Provide the [X, Y] coordinate of the cell's center where the given text is located.  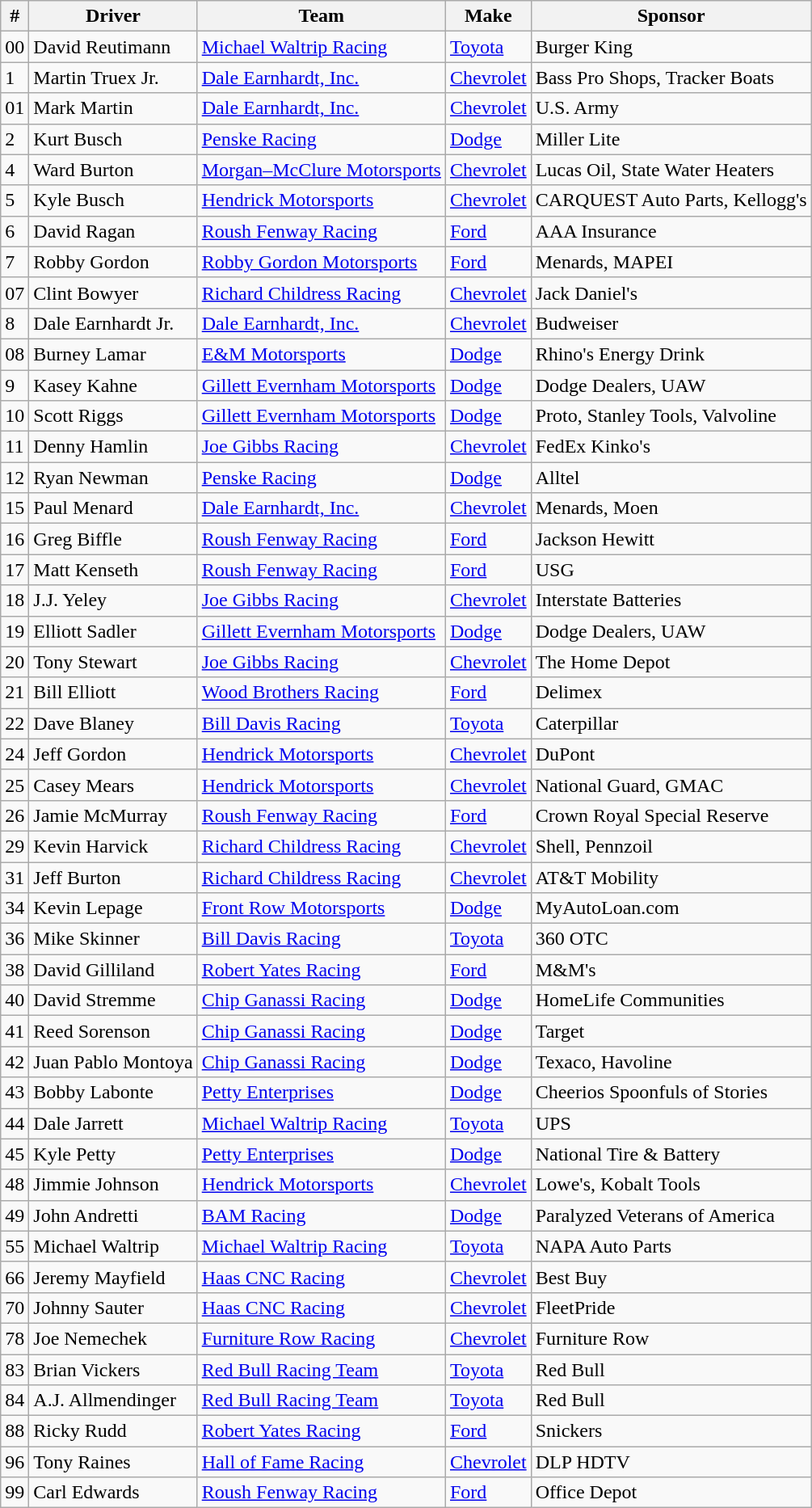
21 [15, 693]
UPS [671, 1123]
2 [15, 139]
Delimex [671, 693]
16 [15, 539]
M&M's [671, 970]
Reed Sorenson [113, 1031]
4 [15, 170]
Hall of Fame Racing [322, 1462]
20 [15, 662]
24 [15, 754]
Proto, Stanley Tools, Valvoline [671, 416]
Budweiser [671, 323]
Menards, MAPEI [671, 262]
45 [15, 1154]
MyAutoLoan.com [671, 908]
Kyle Petty [113, 1154]
48 [15, 1185]
Office Depot [671, 1493]
Wood Brothers Racing [322, 693]
42 [15, 1062]
Interstate Batteries [671, 600]
Team [322, 16]
1 [15, 78]
Robby Gordon [113, 262]
Michael Waltrip [113, 1246]
Best Buy [671, 1277]
41 [15, 1031]
Kyle Busch [113, 200]
Carl Edwards [113, 1493]
Jeremy Mayfield [113, 1277]
Martin Truex Jr. [113, 78]
17 [15, 570]
Tony Stewart [113, 662]
01 [15, 108]
Kevin Harvick [113, 846]
Jack Daniel's [671, 293]
Ricky Rudd [113, 1431]
Elliott Sadler [113, 631]
31 [15, 877]
19 [15, 631]
99 [15, 1493]
96 [15, 1462]
84 [15, 1401]
Jamie McMurray [113, 815]
Matt Kenseth [113, 570]
Kurt Busch [113, 139]
Rhino's Energy Drink [671, 354]
Sponsor [671, 16]
Jeff Burton [113, 877]
Lucas Oil, State Water Heaters [671, 170]
FleetPride [671, 1308]
Casey Mears [113, 785]
Robby Gordon Motorsports [322, 262]
# [15, 16]
Paul Menard [113, 508]
A.J. Allmendinger [113, 1401]
Clint Bowyer [113, 293]
Make [488, 16]
Furniture Row [671, 1338]
E&M Motorsports [322, 354]
Cheerios Spoonfuls of Stories [671, 1093]
U.S. Army [671, 108]
Alltel [671, 478]
Paralyzed Veterans of America [671, 1215]
John Andretti [113, 1215]
Crown Royal Special Reserve [671, 815]
Mark Martin [113, 108]
07 [15, 293]
David Stremme [113, 1000]
Front Row Motorsports [322, 908]
DLP HDTV [671, 1462]
9 [15, 385]
Burney Lamar [113, 354]
00 [15, 47]
18 [15, 600]
Kevin Lepage [113, 908]
Kasey Kahne [113, 385]
38 [15, 970]
USG [671, 570]
Scott Riggs [113, 416]
Juan Pablo Montoya [113, 1062]
Target [671, 1031]
Bass Pro Shops, Tracker Boats [671, 78]
40 [15, 1000]
08 [15, 354]
Furniture Row Racing [322, 1338]
44 [15, 1123]
78 [15, 1338]
David Gilliland [113, 970]
David Ragan [113, 231]
Jeff Gordon [113, 754]
Brian Vickers [113, 1370]
360 OTC [671, 939]
HomeLife Communities [671, 1000]
Denny Hamlin [113, 447]
Miller Lite [671, 139]
BAM Racing [322, 1215]
Johnny Sauter [113, 1308]
36 [15, 939]
70 [15, 1308]
Dale Jarrett [113, 1123]
Joe Nemechek [113, 1338]
National Guard, GMAC [671, 785]
Snickers [671, 1431]
7 [15, 262]
NAPA Auto Parts [671, 1246]
Greg Biffle [113, 539]
National Tire & Battery [671, 1154]
Caterpillar [671, 723]
5 [15, 200]
Bobby Labonte [113, 1093]
Morgan–McClure Motorsports [322, 170]
55 [15, 1246]
25 [15, 785]
26 [15, 815]
88 [15, 1431]
66 [15, 1277]
34 [15, 908]
12 [15, 478]
J.J. Yeley [113, 600]
Menards, Moen [671, 508]
83 [15, 1370]
Lowe's, Kobalt Tools [671, 1185]
Jimmie Johnson [113, 1185]
22 [15, 723]
Shell, Pennzoil [671, 846]
29 [15, 846]
David Reutimann [113, 47]
Bill Elliott [113, 693]
FedEx Kinko's [671, 447]
Burger King [671, 47]
Ryan Newman [113, 478]
11 [15, 447]
Jackson Hewitt [671, 539]
The Home Depot [671, 662]
AT&T Mobility [671, 877]
CARQUEST Auto Parts, Kellogg's [671, 200]
DuPont [671, 754]
Driver [113, 16]
Texaco, Havoline [671, 1062]
Dale Earnhardt Jr. [113, 323]
8 [15, 323]
AAA Insurance [671, 231]
Dave Blaney [113, 723]
15 [15, 508]
Mike Skinner [113, 939]
10 [15, 416]
49 [15, 1215]
43 [15, 1093]
6 [15, 231]
Ward Burton [113, 170]
Tony Raines [113, 1462]
